Search for the cell housing the specified text and yield its [x, y] center coordinate. 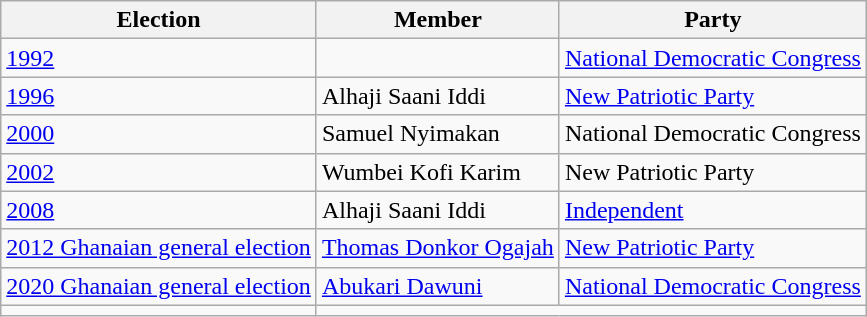
Samuel Nyimakan [438, 134]
Election [159, 20]
2020 Ghanaian general election [159, 286]
Abukari Dawuni [438, 286]
Party [712, 20]
1992 [159, 58]
2002 [159, 172]
1996 [159, 96]
2008 [159, 210]
Independent [712, 210]
Member [438, 20]
Wumbei Kofi Karim [438, 172]
2012 Ghanaian general election [159, 248]
Thomas Donkor Ogajah [438, 248]
2000 [159, 134]
